From the cell containing the given text, extract its center point as [x, y] coordinate. 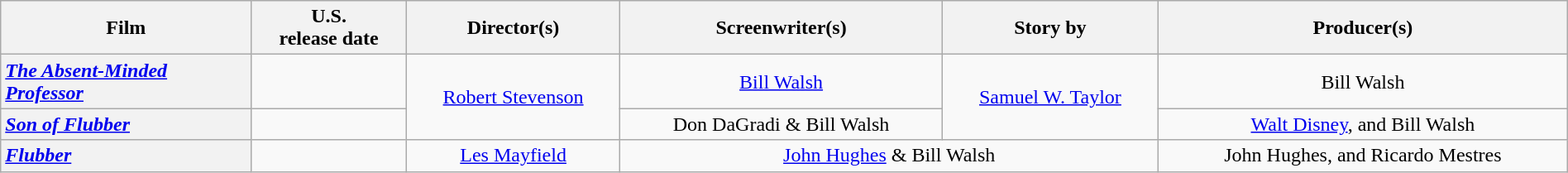
John Hughes & Bill Walsh [890, 156]
John Hughes, and Ricardo Mestres [1363, 156]
Director(s) [513, 28]
Producer(s) [1363, 28]
Walt Disney, and Bill Walsh [1363, 124]
Flubber [126, 156]
Story by [1050, 28]
Screenwriter(s) [781, 28]
Les Mayfield [513, 156]
Robert Stevenson [513, 98]
Film [126, 28]
Don DaGradi & Bill Walsh [781, 124]
The Absent-Minded Professor [126, 81]
U.S. release date [329, 28]
Son of Flubber [126, 124]
Samuel W. Taylor [1050, 98]
